Capture the cell that displays the provided text and extract its [X, Y] central coordinate. 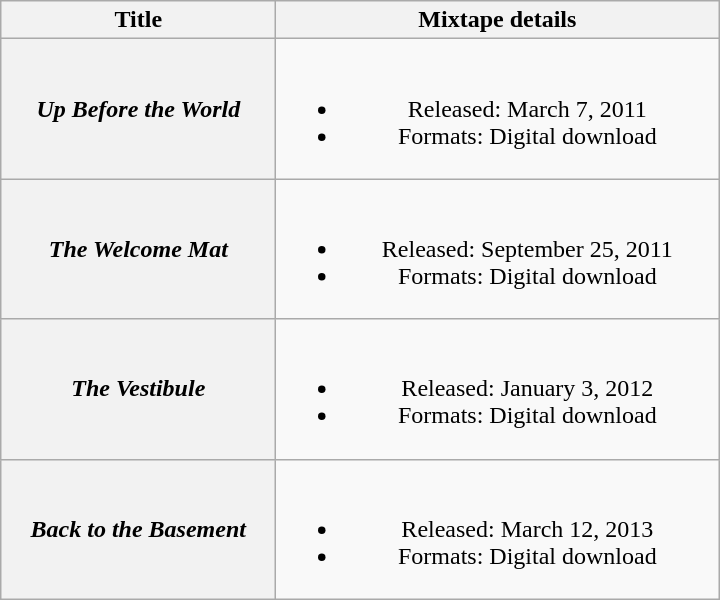
Title [138, 20]
Back to the Basement [138, 529]
Released: March 7, 2011Formats: Digital download [498, 109]
Released: September 25, 2011Formats: Digital download [498, 249]
Released: March 12, 2013Formats: Digital download [498, 529]
Up Before the World [138, 109]
The Vestibule [138, 389]
The Welcome Mat [138, 249]
Released: January 3, 2012Formats: Digital download [498, 389]
Mixtape details [498, 20]
